Locate the cell with the specified text and output its (x, y) center coordinate. 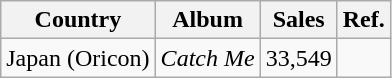
33,549 (298, 58)
Sales (298, 20)
Album (208, 20)
Catch Me (208, 58)
Japan (Oricon) (78, 58)
Ref. (364, 20)
Country (78, 20)
